Scan for the cell matching the given text and deliver its [X, Y] coordinate at center. 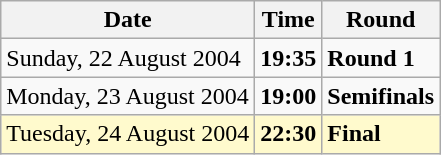
Final [381, 134]
Sunday, 22 August 2004 [128, 58]
Round 1 [381, 58]
19:35 [288, 58]
Monday, 23 August 2004 [128, 96]
Semifinals [381, 96]
Round [381, 20]
22:30 [288, 134]
Tuesday, 24 August 2004 [128, 134]
19:00 [288, 96]
Date [128, 20]
Time [288, 20]
